Extract the [x, y] coordinate from the center of the cell holding the provided text.  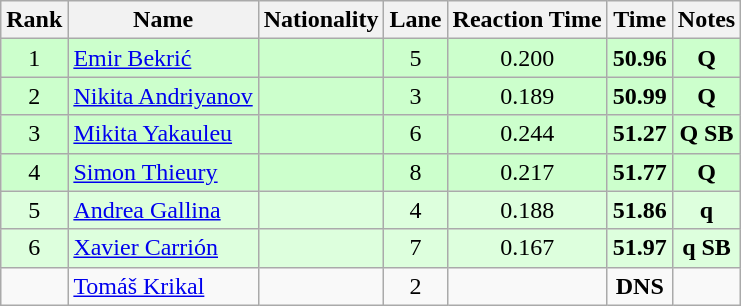
0.188 [527, 210]
0.189 [527, 96]
51.86 [640, 210]
0.244 [527, 134]
Time [640, 20]
Q SB [706, 134]
50.99 [640, 96]
1 [34, 58]
51.97 [640, 248]
0.217 [527, 172]
7 [416, 248]
Notes [706, 20]
50.96 [640, 58]
Andrea Gallina [163, 210]
Mikita Yakauleu [163, 134]
51.77 [640, 172]
0.200 [527, 58]
Lane [416, 20]
Reaction Time [527, 20]
51.27 [640, 134]
Simon Thieury [163, 172]
Name [163, 20]
Xavier Carrión [163, 248]
8 [416, 172]
Rank [34, 20]
Nationality [321, 20]
q [706, 210]
Emir Bekrić [163, 58]
Tomáš Krikal [163, 286]
0.167 [527, 248]
DNS [640, 286]
Nikita Andriyanov [163, 96]
q SB [706, 248]
